For the text-containing cell, return its midpoint in [x, y] coordinate format. 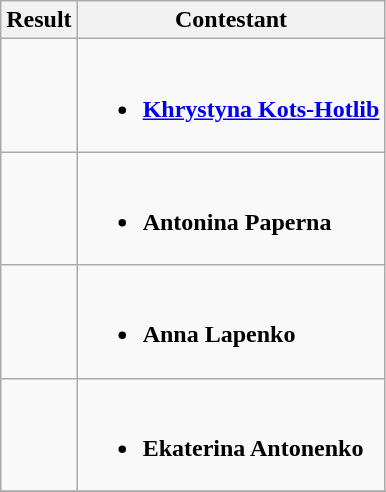
Result [39, 20]
Antonina Paperna [231, 208]
Anna Lapenko [231, 322]
Contestant [231, 20]
Khrystyna Kots-Hotlib [231, 96]
Ekaterina Antonenko [231, 434]
